Pinpoint the cell where the given text exists, returning its (X, Y) midpoint coordinate. 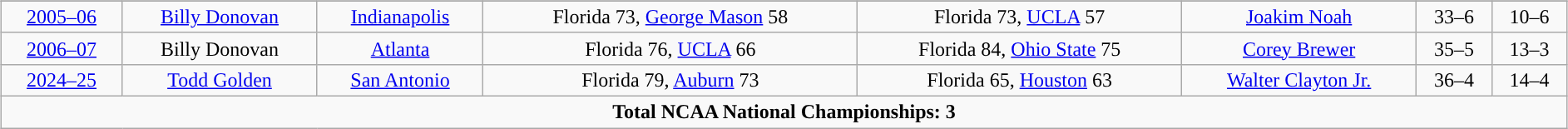
Todd Golden (220, 80)
Atlanta (400, 48)
Florida 65, Houston 63 (1020, 80)
Corey Brewer (1298, 48)
Walter Clayton Jr. (1298, 80)
Florida 73, UCLA 57 (1020, 17)
10–6 (1529, 17)
Florida 84, Ohio State 75 (1020, 48)
13–3 (1529, 48)
14–4 (1529, 80)
Joakim Noah (1298, 17)
Total NCAA National Championships: 3 (784, 112)
San Antonio (400, 80)
Florida 73, George Mason 58 (670, 17)
Indianapolis (400, 17)
Florida 79, Auburn 73 (670, 80)
2005–06 (62, 17)
2024–25 (62, 80)
2006–07 (62, 48)
Florida 76, UCLA 66 (670, 48)
33–6 (1454, 17)
35–5 (1454, 48)
36–4 (1454, 80)
